Pinpoint the cell where the given text exists, returning its (x, y) midpoint coordinate. 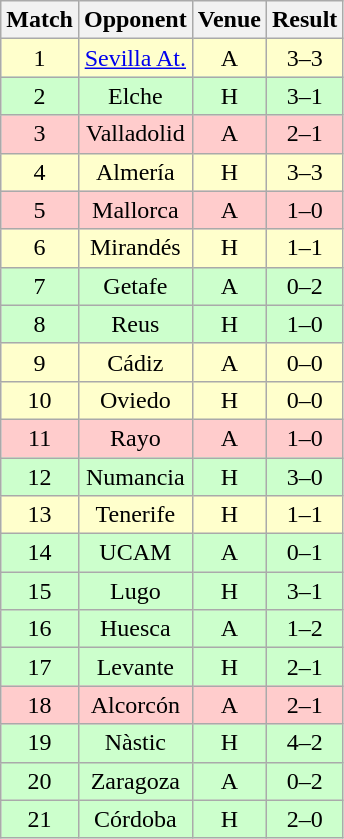
8 (40, 324)
Alcorcón (135, 705)
3–0 (304, 477)
Venue (229, 20)
Reus (135, 324)
Mirandés (135, 248)
Oviedo (135, 400)
2 (40, 96)
0–1 (304, 553)
11 (40, 438)
9 (40, 362)
Levante (135, 667)
3 (40, 134)
4–2 (304, 743)
16 (40, 629)
6 (40, 248)
21 (40, 819)
2–0 (304, 819)
13 (40, 515)
Lugo (135, 591)
18 (40, 705)
Almería (135, 172)
Huesca (135, 629)
Numancia (135, 477)
Opponent (135, 20)
1 (40, 58)
1–2 (304, 629)
Córdoba (135, 819)
10 (40, 400)
Nàstic (135, 743)
7 (40, 286)
Result (304, 20)
4 (40, 172)
Rayo (135, 438)
12 (40, 477)
5 (40, 210)
Tenerife (135, 515)
15 (40, 591)
Mallorca (135, 210)
Cádiz (135, 362)
20 (40, 781)
Elche (135, 96)
17 (40, 667)
Match (40, 20)
19 (40, 743)
Valladolid (135, 134)
Getafe (135, 286)
Zaragoza (135, 781)
UCAM (135, 553)
14 (40, 553)
Sevilla At. (135, 58)
